Scan for the cell matching the given text and deliver its [X, Y] coordinate at center. 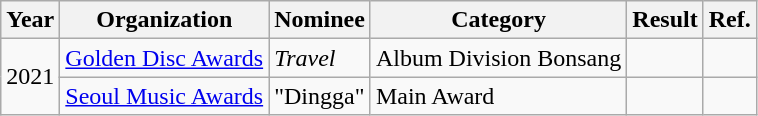
Travel [320, 58]
Result [665, 20]
Ref. [730, 20]
Album Division Bonsang [498, 58]
Year [30, 20]
Main Award [498, 96]
Organization [164, 20]
Nominee [320, 20]
Seoul Music Awards [164, 96]
2021 [30, 77]
"Dingga" [320, 96]
Category [498, 20]
Golden Disc Awards [164, 58]
